Output the [X, Y] coordinate of the center of the cell containing the given text.  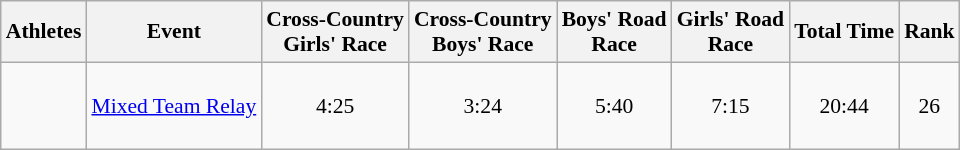
26 [930, 106]
4:25 [335, 106]
Cross-CountryGirls' Race [335, 32]
Boys' RoadRace [614, 32]
Girls' RoadRace [730, 32]
Total Time [844, 32]
5:40 [614, 106]
Event [174, 32]
7:15 [730, 106]
Mixed Team Relay [174, 106]
Cross-CountryBoys' Race [483, 32]
3:24 [483, 106]
20:44 [844, 106]
Athletes [44, 32]
Rank [930, 32]
